Return [x, y] of the center of cell containing provided text 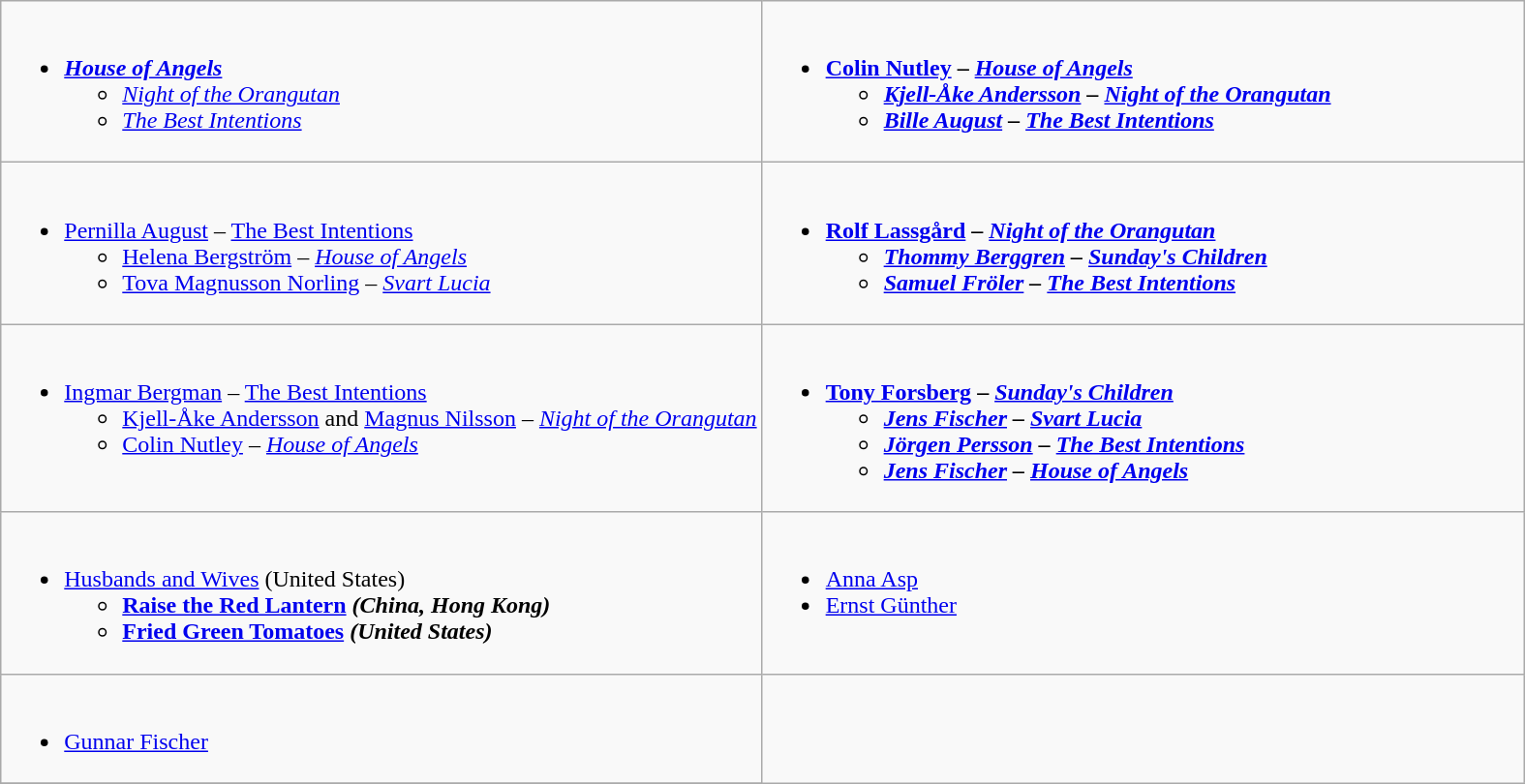
Husbands and Wives (United States)Raise the Red Lantern (China, Hong Kong)Fried Green Tomatoes (United States) [381, 592]
Anna AspErnst Günther [1143, 592]
Pernilla August – The Best IntentionsHelena Bergström – House of AngelsTova Magnusson Norling – Svart Lucia [381, 244]
Rolf Lassgård – Night of the OrangutanThommy Berggren – Sunday's ChildrenSamuel Fröler – The Best Intentions [1143, 244]
Colin Nutley – House of AngelsKjell-Åke Andersson – Night of the OrangutanBille August – The Best Intentions [1143, 81]
Gunnar Fischer [381, 728]
Ingmar Bergman – The Best IntentionsKjell-Åke Andersson and Magnus Nilsson – Night of the OrangutanColin Nutley – House of Angels [381, 418]
Tony Forsberg – Sunday's ChildrenJens Fischer – Svart LuciaJörgen Persson – The Best IntentionsJens Fischer – House of Angels [1143, 418]
House of AngelsNight of the OrangutanThe Best Intentions [381, 81]
